Provide the (x, y) coordinate of the cell's center where the given text is located.  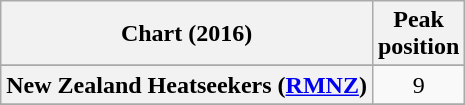
New Zealand Heatseekers (RMNZ) (187, 85)
9 (418, 85)
Chart (2016) (187, 34)
Peakposition (418, 34)
